Locate the cell with the specified text and output its [X, Y] center coordinate. 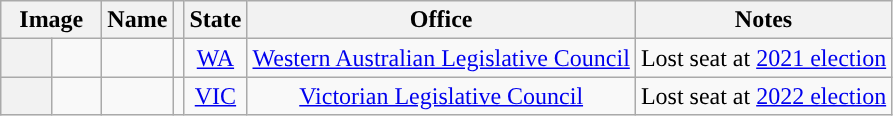
Western Australian Legislative Council [441, 58]
Lost seat at 2022 election [763, 96]
Image [52, 20]
Name [138, 20]
Lost seat at 2021 election [763, 58]
VIC [216, 96]
Office [441, 20]
Victorian Legislative Council [441, 96]
State [216, 20]
WA [216, 58]
Notes [763, 20]
